Provide the [X, Y] coordinate of the cell's center where the given text is located.  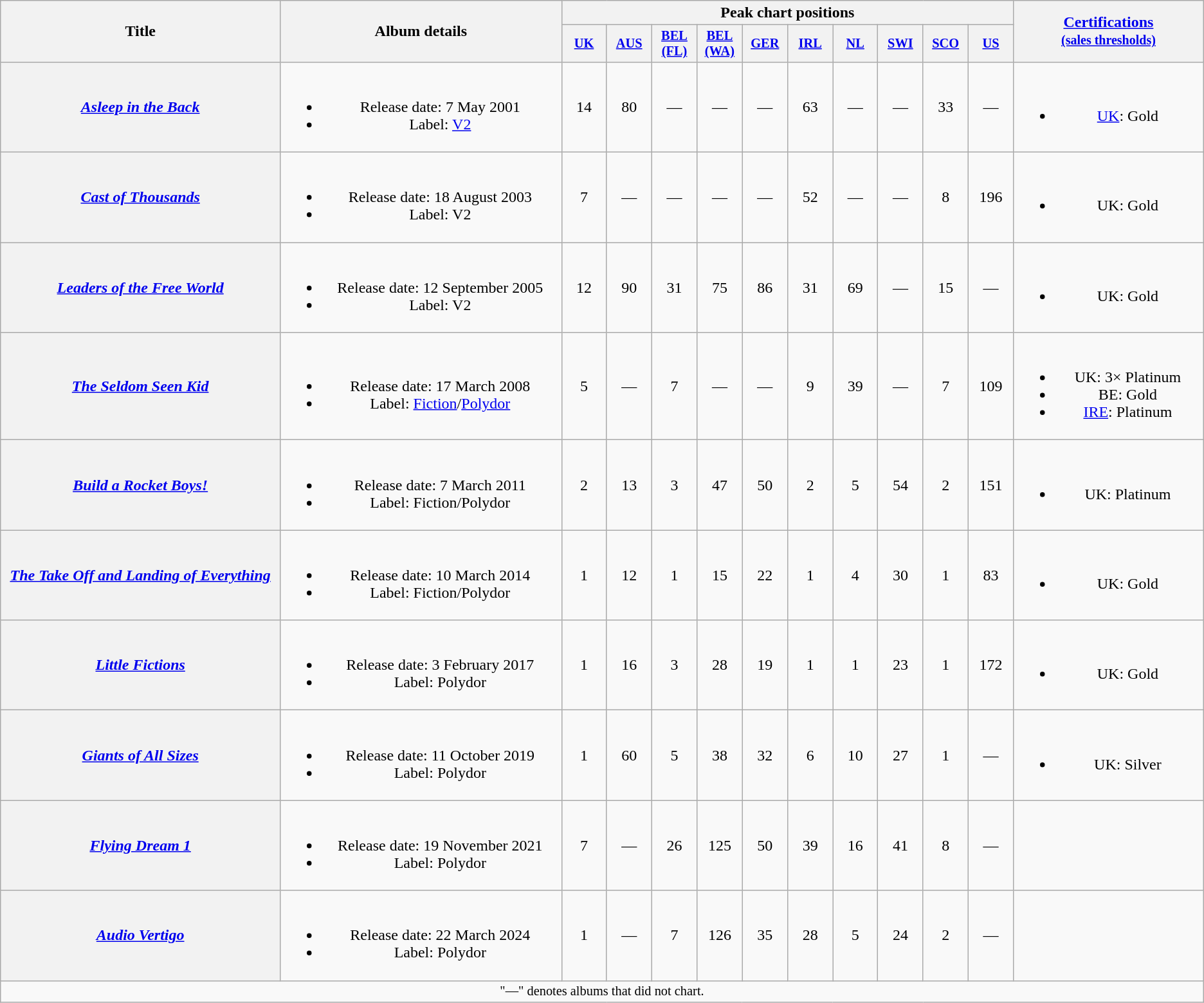
"—" denotes albums that did not chart. [602, 991]
63 [810, 107]
41 [900, 845]
SWI [900, 44]
32 [765, 755]
Release date: 7 March 2011Label: Fiction/Polydor [421, 485]
26 [674, 845]
Release date: 19 November 2021Label: Polydor [421, 845]
Release date: 22 March 2024Label: Polydor [421, 935]
14 [584, 107]
Audio Vertigo [140, 935]
The Take Off and Landing of Everything [140, 575]
126 [720, 935]
BEL(WA) [720, 44]
52 [810, 198]
Peak chart positions [787, 13]
Flying Dream 1 [140, 845]
10 [855, 755]
Giants of All Sizes [140, 755]
Release date: 3 February 2017Label: Polydor [421, 665]
Album details [421, 32]
Release date: 10 March 2014Label: Fiction/Polydor [421, 575]
Cast of Thousands [140, 198]
GER [765, 44]
69 [855, 288]
35 [765, 935]
UK: Silver [1109, 755]
23 [900, 665]
22 [765, 575]
30 [900, 575]
Release date: 11 October 2019Label: Polydor [421, 755]
Release date: 7 May 2001Label: V2 [421, 107]
Release date: 17 March 2008Label: Fiction/Polydor [421, 386]
86 [765, 288]
4 [855, 575]
IRL [810, 44]
NL [855, 44]
109 [990, 386]
83 [990, 575]
19 [765, 665]
90 [629, 288]
80 [629, 107]
Release date: 18 August 2003Label: V2 [421, 198]
27 [900, 755]
UK [584, 44]
47 [720, 485]
172 [990, 665]
33 [945, 107]
9 [810, 386]
SCO [945, 44]
Title [140, 32]
75 [720, 288]
60 [629, 755]
UK: 3× PlatinumBE: GoldIRE: Platinum [1109, 386]
AUS [629, 44]
196 [990, 198]
The Seldom Seen Kid [140, 386]
Little Fictions [140, 665]
54 [900, 485]
24 [900, 935]
Certifications(sales thresholds) [1109, 32]
Leaders of the Free World [140, 288]
13 [629, 485]
Build a Rocket Boys! [140, 485]
151 [990, 485]
US [990, 44]
Asleep in the Back [140, 107]
Release date: 12 September 2005Label: V2 [421, 288]
6 [810, 755]
UK: Platinum [1109, 485]
38 [720, 755]
125 [720, 845]
BEL(FL) [674, 44]
